Detect which cell encompasses the target text, then output its [x, y] center coordinate. 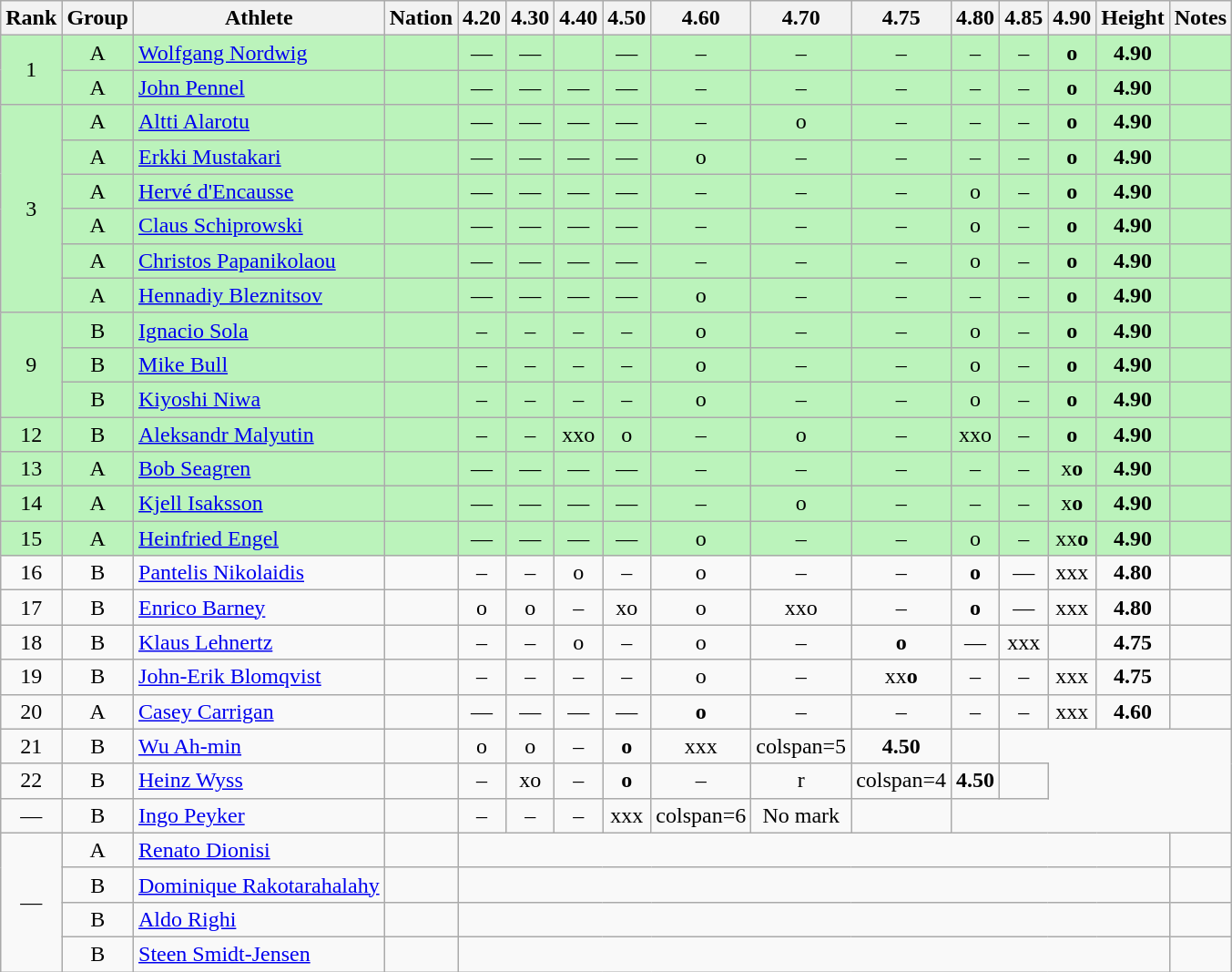
Wolfgang Nordwig [260, 53]
Heinfried Engel [260, 538]
13 [31, 469]
15 [31, 538]
colspan=5 [801, 746]
4.40 [579, 18]
No mark [801, 815]
Ignacio Sola [260, 330]
Mike Bull [260, 364]
Nation [421, 18]
Aleksandr Malyutin [260, 435]
Group [98, 18]
John-Erik Blomqvist [260, 677]
Pantelis Nikolaidis [260, 573]
12 [31, 435]
18 [31, 642]
Ingo Peyker [260, 815]
19 [31, 677]
Casey Carrigan [260, 711]
Hervé d'Encausse [260, 191]
Bob Seagren [260, 469]
14 [31, 504]
Kjell Isaksson [260, 504]
colspan=6 [701, 815]
Heinz Wyss [260, 781]
4.30 [530, 18]
colspan=4 [901, 781]
r [801, 781]
Rank [31, 18]
Aldo Righi [260, 919]
4.70 [801, 18]
4.85 [1023, 18]
21 [31, 746]
17 [31, 608]
9 [31, 364]
Athlete [260, 18]
Steen Smidt-Jensen [260, 954]
16 [31, 573]
22 [31, 781]
Wu Ah-min [260, 746]
Renato Dionisi [260, 850]
Christos Papanikolaou [260, 261]
Claus Schiprowski [260, 226]
Enrico Barney [260, 608]
Erkki Mustakari [260, 157]
Altti Alarotu [260, 122]
Height [1133, 18]
3 [31, 209]
Dominique Rakotarahalahy [260, 885]
1 [31, 70]
Hennadiy Bleznitsov [260, 295]
John Pennel [260, 87]
20 [31, 711]
4.20 [483, 18]
Notes [1200, 18]
Klaus Lehnertz [260, 642]
Kiyoshi Niwa [260, 399]
